Return the [x, y] coordinate for the center point of the cell that contains the specified text.  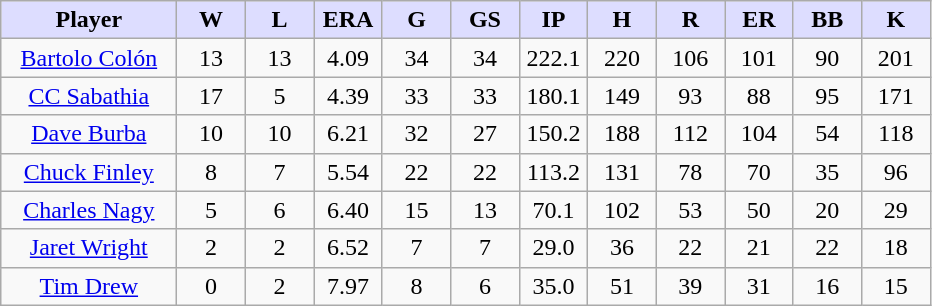
93 [690, 96]
70.1 [553, 210]
Dave Burba [89, 134]
95 [827, 96]
29 [896, 210]
149 [622, 96]
220 [622, 58]
35 [827, 172]
6.40 [348, 210]
4.39 [348, 96]
78 [690, 172]
Tim Drew [89, 286]
54 [827, 134]
K [896, 20]
88 [759, 96]
G [416, 20]
6.21 [348, 134]
27 [485, 134]
150.2 [553, 134]
W [211, 20]
101 [759, 58]
20 [827, 210]
BB [827, 20]
7.97 [348, 286]
ERA [348, 20]
17 [211, 96]
171 [896, 96]
GS [485, 20]
0 [211, 286]
102 [622, 210]
L [279, 20]
21 [759, 248]
32 [416, 134]
39 [690, 286]
Jaret Wright [89, 248]
104 [759, 134]
H [622, 20]
70 [759, 172]
IP [553, 20]
51 [622, 286]
Player [89, 20]
180.1 [553, 96]
35.0 [553, 286]
ER [759, 20]
18 [896, 248]
31 [759, 286]
50 [759, 210]
Charles Nagy [89, 210]
96 [896, 172]
5.54 [348, 172]
Bartolo Colón [89, 58]
90 [827, 58]
29.0 [553, 248]
201 [896, 58]
188 [622, 134]
118 [896, 134]
6.52 [348, 248]
131 [622, 172]
16 [827, 286]
106 [690, 58]
113.2 [553, 172]
36 [622, 248]
112 [690, 134]
4.09 [348, 58]
222.1 [553, 58]
R [690, 20]
CC Sabathia [89, 96]
Chuck Finley [89, 172]
53 [690, 210]
